Output the [X, Y] coordinate of the center of the cell containing the given text.  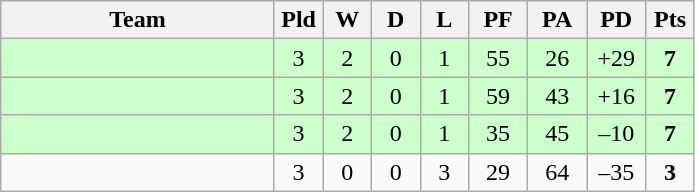
64 [558, 172]
35 [498, 134]
Team [138, 20]
29 [498, 172]
Pts [670, 20]
D [396, 20]
+16 [616, 96]
PD [616, 20]
Pld [298, 20]
–35 [616, 172]
55 [498, 58]
45 [558, 134]
PA [558, 20]
W [348, 20]
+29 [616, 58]
PF [498, 20]
43 [558, 96]
L [444, 20]
59 [498, 96]
26 [558, 58]
–10 [616, 134]
